Return the (x, y) coordinate for the center point of the cell that contains the specified text.  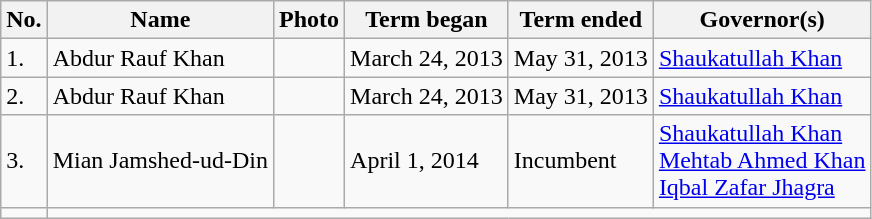
Shaukatullah KhanMehtab Ahmed KhanIqbal Zafar Jhagra (762, 161)
Governor(s) (762, 20)
Name (160, 20)
3. (24, 161)
Term ended (580, 20)
Term began (427, 20)
Photo (310, 20)
April 1, 2014 (427, 161)
Mian Jamshed-ud-Din (160, 161)
No. (24, 20)
1. (24, 58)
2. (24, 96)
Incumbent (580, 161)
